Return the (x, y) coordinate for the center point of the cell that contains the specified text.  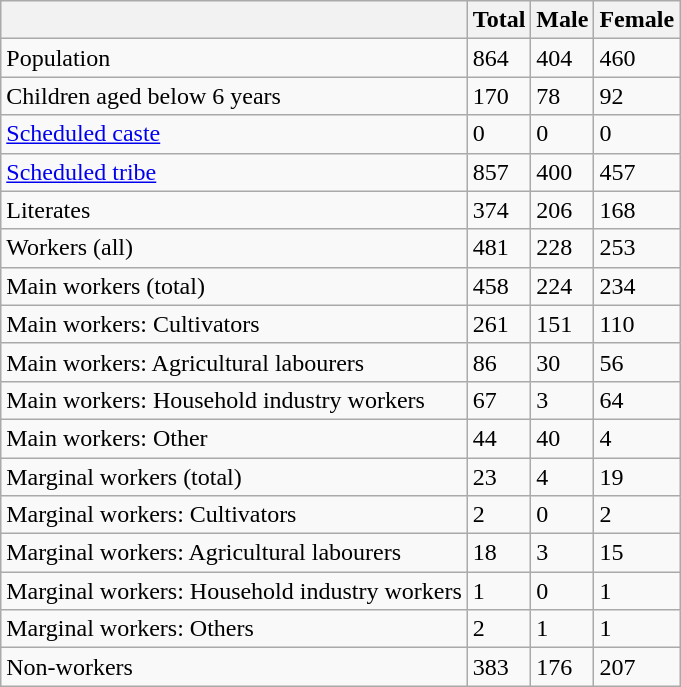
15 (637, 553)
383 (499, 667)
374 (499, 210)
44 (499, 438)
Male (562, 20)
Main workers: Agricultural labourers (234, 362)
261 (499, 324)
Population (234, 58)
458 (499, 286)
18 (499, 553)
92 (637, 96)
Literates (234, 210)
56 (637, 362)
Main workers: Household industry workers (234, 400)
864 (499, 58)
206 (562, 210)
460 (637, 58)
176 (562, 667)
Main workers (total) (234, 286)
86 (499, 362)
168 (637, 210)
40 (562, 438)
457 (637, 172)
Workers (all) (234, 248)
Marginal workers: Others (234, 629)
Scheduled caste (234, 134)
67 (499, 400)
30 (562, 362)
Main workers: Other (234, 438)
404 (562, 58)
228 (562, 248)
170 (499, 96)
151 (562, 324)
Female (637, 20)
Total (499, 20)
Non-workers (234, 667)
207 (637, 667)
Children aged below 6 years (234, 96)
78 (562, 96)
Main workers: Cultivators (234, 324)
400 (562, 172)
23 (499, 477)
234 (637, 286)
Marginal workers: Cultivators (234, 515)
110 (637, 324)
Marginal workers: Household industry workers (234, 591)
64 (637, 400)
857 (499, 172)
253 (637, 248)
Marginal workers: Agricultural labourers (234, 553)
Marginal workers (total) (234, 477)
Scheduled tribe (234, 172)
224 (562, 286)
19 (637, 477)
481 (499, 248)
